Detect which cell encompasses the target text, then output its (x, y) center coordinate. 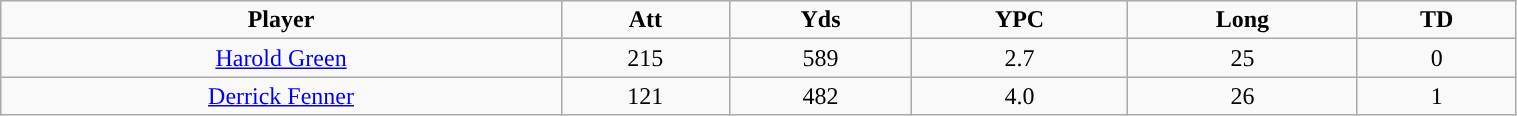
25 (1242, 58)
TD (1436, 20)
0 (1436, 58)
2.7 (1020, 58)
Yds (820, 20)
589 (820, 58)
121 (645, 96)
1 (1436, 96)
Att (645, 20)
215 (645, 58)
Derrick Fenner (282, 96)
Harold Green (282, 58)
482 (820, 96)
26 (1242, 96)
4.0 (1020, 96)
YPC (1020, 20)
Long (1242, 20)
Player (282, 20)
